Locate the cell with the specified text and output its [X, Y] center coordinate. 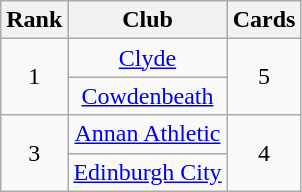
3 [34, 153]
Cards [264, 20]
Annan Athletic [148, 134]
Cowdenbeath [148, 96]
Rank [34, 20]
1 [34, 77]
Club [148, 20]
4 [264, 153]
Clyde [148, 58]
5 [264, 77]
Edinburgh City [148, 172]
